For the text-containing cell, return its midpoint in (x, y) coordinate format. 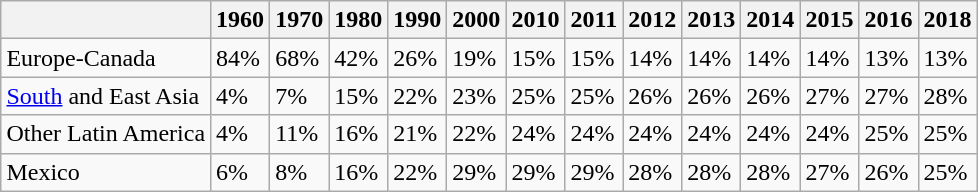
2010 (536, 20)
1990 (418, 20)
84% (240, 58)
1980 (358, 20)
2011 (594, 20)
2013 (712, 20)
2014 (770, 20)
6% (240, 172)
1960 (240, 20)
23% (476, 96)
1970 (300, 20)
7% (300, 96)
2000 (476, 20)
Mexico (106, 172)
2018 (948, 20)
42% (358, 58)
2012 (652, 20)
8% (300, 172)
Europe-Canada (106, 58)
68% (300, 58)
2016 (888, 20)
Other Latin America (106, 134)
19% (476, 58)
11% (300, 134)
2015 (830, 20)
South and East Asia (106, 96)
21% (418, 134)
